For the text-containing cell, return its midpoint in (X, Y) coordinate format. 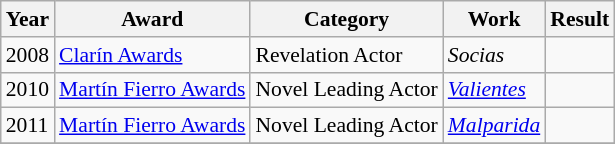
Result (580, 19)
Malparida (494, 126)
Valientes (494, 90)
Year (28, 19)
2011 (28, 126)
Revelation Actor (346, 55)
2008 (28, 55)
Socias (494, 55)
2010 (28, 90)
Clarín Awards (152, 55)
Category (346, 19)
Award (152, 19)
Work (494, 19)
